Return (X, Y) of the center of cell containing provided text 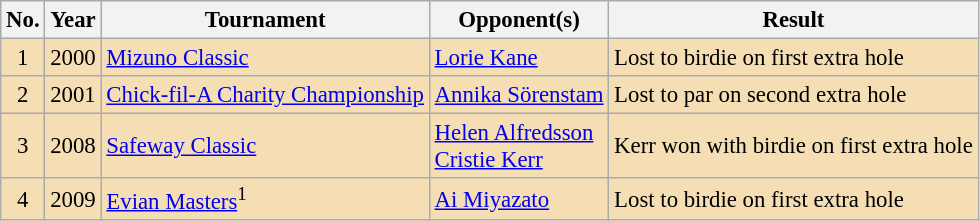
2008 (73, 146)
1 (23, 58)
Helen Alfredsson Cristie Kerr (519, 146)
Tournament (265, 20)
Ai Miyazato (519, 199)
2000 (73, 58)
2 (23, 95)
Lost to par on second extra hole (794, 95)
Chick-fil-A Charity Championship (265, 95)
Opponent(s) (519, 20)
Mizuno Classic (265, 58)
3 (23, 146)
4 (23, 199)
Year (73, 20)
Result (794, 20)
Kerr won with birdie on first extra hole (794, 146)
Annika Sörenstam (519, 95)
2009 (73, 199)
Safeway Classic (265, 146)
Lorie Kane (519, 58)
2001 (73, 95)
No. (23, 20)
Evian Masters1 (265, 199)
